Identify which cell holds the provided text, then report its (X, Y) central coordinate. 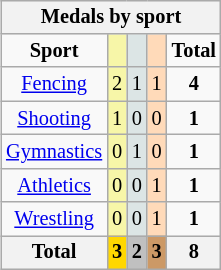
4 (194, 84)
Shooting (54, 118)
Gymnastics (54, 152)
8 (194, 253)
Medals by sport (111, 17)
Athletics (54, 185)
Sport (54, 51)
Wrestling (54, 219)
Fencing (54, 84)
